Determine the (X, Y) coordinate at the center of the cell enclosing the given text.  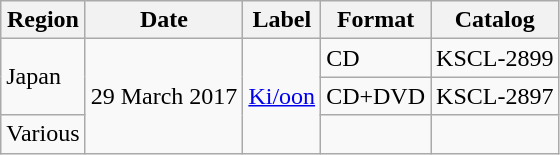
CD+DVD (376, 96)
Label (282, 20)
Catalog (495, 20)
Date (164, 20)
Ki/oon (282, 96)
Region (43, 20)
CD (376, 58)
KSCL-2897 (495, 96)
Japan (43, 77)
Format (376, 20)
Various (43, 134)
KSCL-2899 (495, 58)
29 March 2017 (164, 96)
